Locate the cell with the specified text and output its [X, Y] center coordinate. 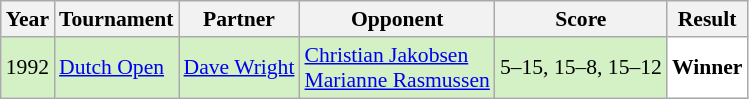
Result [708, 19]
5–15, 15–8, 15–12 [581, 68]
1992 [28, 68]
Christian Jakobsen Marianne Rasmussen [396, 68]
Tournament [116, 19]
Partner [240, 19]
Score [581, 19]
Winner [708, 68]
Opponent [396, 19]
Dave Wright [240, 68]
Dutch Open [116, 68]
Year [28, 19]
